Capture the cell that displays the provided text and extract its [X, Y] central coordinate. 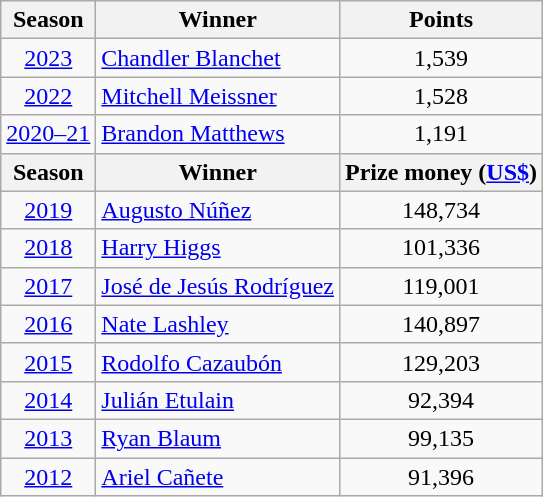
129,203 [442, 362]
Brandon Matthews [218, 134]
2023 [48, 58]
Chandler Blanchet [218, 58]
Nate Lashley [218, 324]
2012 [48, 477]
Harry Higgs [218, 248]
2015 [48, 362]
119,001 [442, 286]
140,897 [442, 324]
Ariel Cañete [218, 477]
92,394 [442, 400]
Mitchell Meissner [218, 96]
99,135 [442, 438]
2016 [48, 324]
91,396 [442, 477]
Rodolfo Cazaubón [218, 362]
2019 [48, 210]
148,734 [442, 210]
1,191 [442, 134]
2020–21 [48, 134]
2014 [48, 400]
Ryan Blaum [218, 438]
1,539 [442, 58]
1,528 [442, 96]
José de Jesús Rodríguez [218, 286]
Prize money (US$) [442, 172]
2018 [48, 248]
2017 [48, 286]
Julián Etulain [218, 400]
2013 [48, 438]
2022 [48, 96]
Points [442, 20]
Augusto Núñez [218, 210]
101,336 [442, 248]
